Detect which cell encompasses the target text, then output its (X, Y) center coordinate. 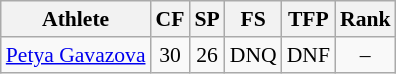
Rank (366, 19)
DNF (308, 55)
SP (206, 19)
Athlete (76, 19)
DNQ (254, 55)
FS (254, 19)
30 (170, 55)
– (366, 55)
26 (206, 55)
CF (170, 19)
Petya Gavazova (76, 55)
TFP (308, 19)
